For the text-containing cell, return its midpoint in [x, y] coordinate format. 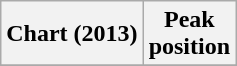
Peak position [189, 34]
Chart (2013) [72, 34]
